Scan for the cell matching the given text and deliver its [x, y] coordinate at center. 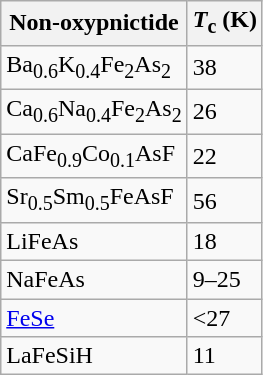
56 [224, 200]
Non-oxypnictide [94, 23]
38 [224, 67]
22 [224, 156]
Ca0.6Na0.4Fe2As2 [94, 111]
11 [224, 356]
CaFe0.9Co0.1AsF [94, 156]
FeSe [94, 318]
<27 [224, 318]
LaFeSiH [94, 356]
Tc (K) [224, 23]
26 [224, 111]
18 [224, 241]
Ba0.6K0.4Fe2As2 [94, 67]
Sr0.5Sm0.5FeAsF [94, 200]
9–25 [224, 280]
LiFeAs [94, 241]
NaFeAs [94, 280]
